Detect which cell encompasses the target text, then output its [x, y] center coordinate. 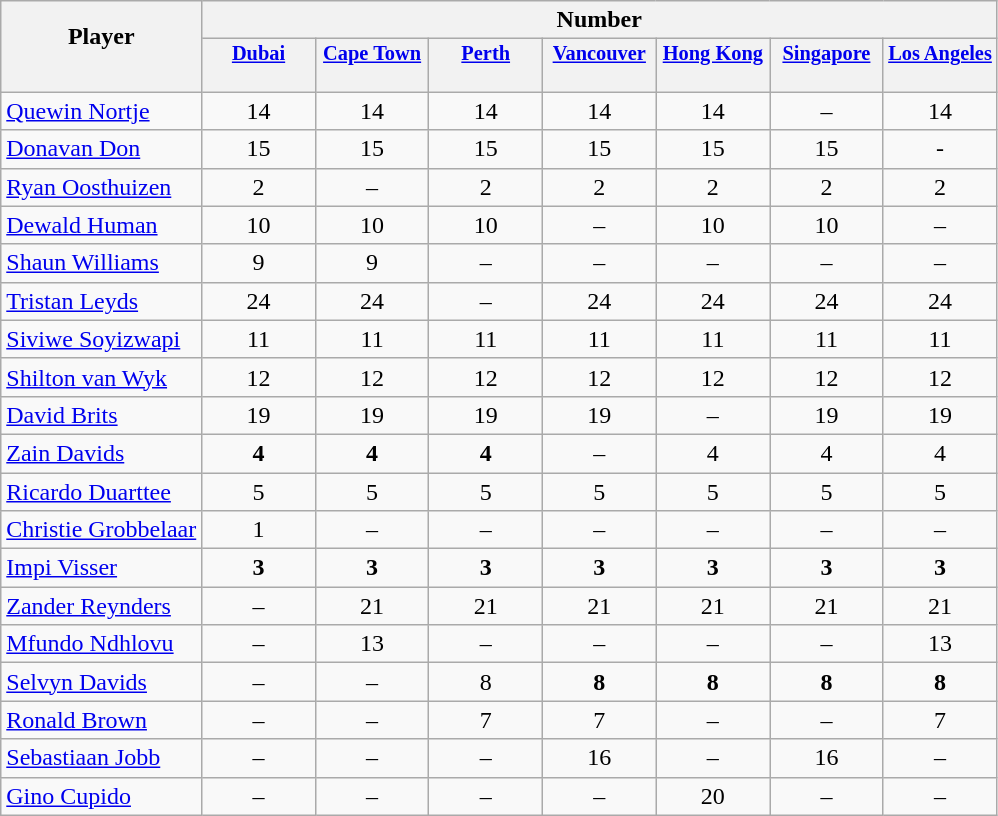
Ryan Oosthuizen [102, 187]
Singapore [827, 54]
Sebastiaan Jobb [102, 758]
Selvyn Davids [102, 682]
Tristan Leyds [102, 301]
Shaun Williams [102, 263]
Zander Reynders [102, 606]
Dewald Human [102, 225]
Perth [486, 54]
Zain Davids [102, 453]
Hong Kong [713, 54]
Gino Cupido [102, 796]
Number [600, 20]
Cape Town [372, 54]
Quewin Nortje [102, 111]
Dubai [259, 54]
Donavan Don [102, 149]
Christie Grobbelaar [102, 530]
Los Angeles [940, 54]
1 [259, 530]
Ricardo Duarttee [102, 491]
Mfundo Ndhlovu [102, 644]
Ronald Brown [102, 720]
Siviwe Soyizwapi [102, 339]
20 [713, 796]
Shilton van Wyk [102, 377]
Player [102, 36]
Impi Visser [102, 568]
- [940, 149]
Vancouver [599, 54]
David Brits [102, 415]
